Determine the [X, Y] coordinate at the center of the cell enclosing the given text.  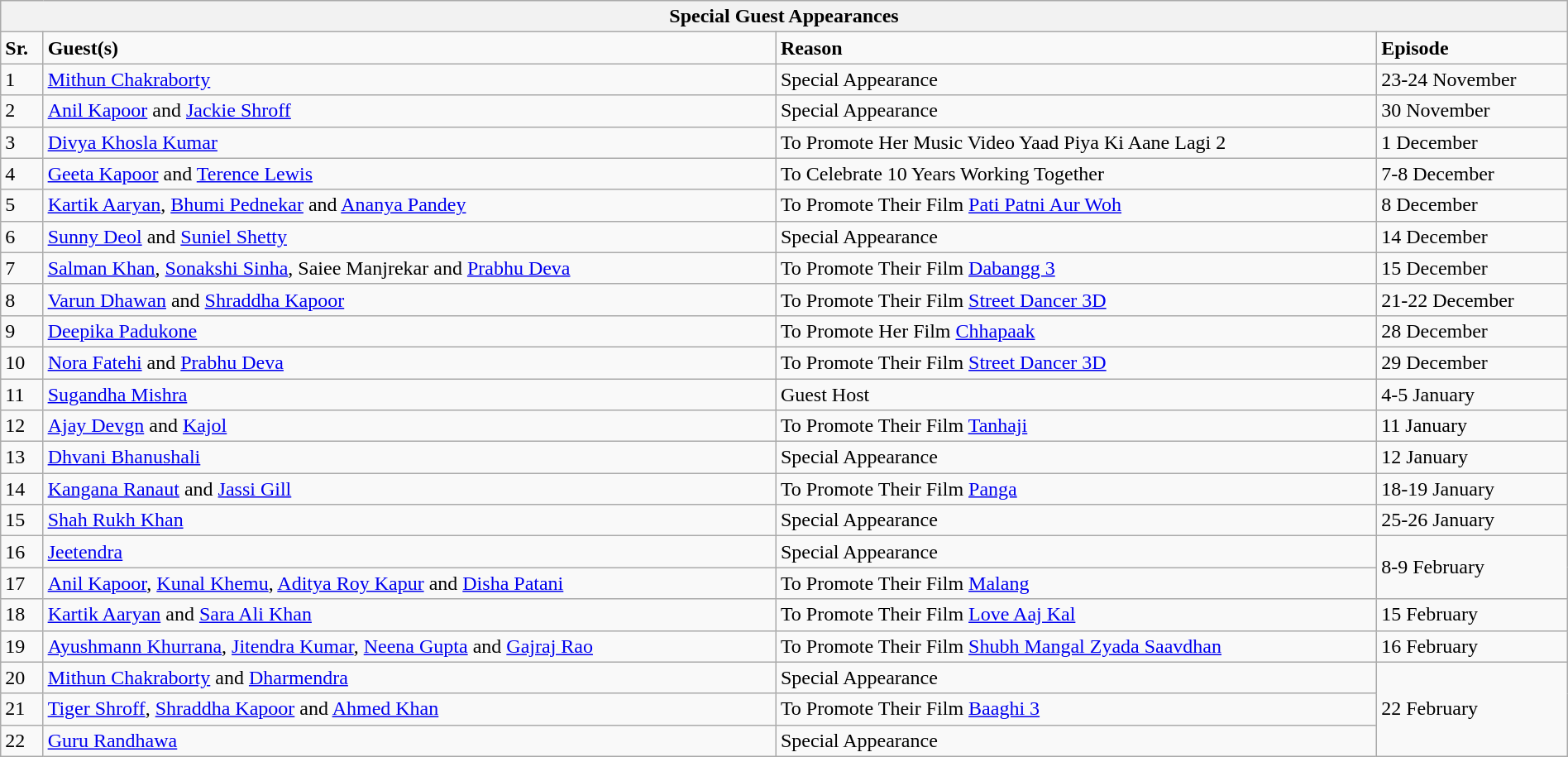
23-24 November [1472, 79]
To Promote Their Film Panga [1076, 489]
17 [22, 583]
Kangana Ranaut and Jassi Gill [409, 489]
4-5 January [1472, 395]
22 February [1472, 709]
Reason [1076, 48]
Ayushmann Khurrana, Jitendra Kumar, Neena Gupta and Gajraj Rao [409, 646]
To Promote Their Film Malang [1076, 583]
Sunny Deol and Suniel Shetty [409, 237]
21-22 December [1472, 299]
16 [22, 552]
12 January [1472, 458]
Anil Kapoor and Jackie Shroff [409, 111]
18 [22, 615]
8 [22, 299]
29 December [1472, 362]
11 January [1472, 426]
9 [22, 331]
22 [22, 740]
Nora Fatehi and Prabhu Deva [409, 362]
7 [22, 268]
6 [22, 237]
7-8 December [1472, 174]
18-19 January [1472, 489]
To Promote Their Film Tanhaji [1076, 426]
14 [22, 489]
16 February [1472, 646]
Salman Khan, Sonakshi Sinha, Saiee Manjrekar and Prabhu Deva [409, 268]
Geeta Kapoor and Terence Lewis [409, 174]
Guru Randhawa [409, 740]
Kartik Aaryan, Bhumi Pednekar and Ananya Pandey [409, 205]
4 [22, 174]
20 [22, 678]
Jeetendra [409, 552]
To Celebrate 10 Years Working Together [1076, 174]
Anil Kapoor, Kunal Khemu, Aditya Roy Kapur and Disha Patani [409, 583]
14 December [1472, 237]
Guest(s) [409, 48]
Sugandha Mishra [409, 395]
25-26 January [1472, 520]
2 [22, 111]
Tiger Shroff, Shraddha Kapoor and Ahmed Khan [409, 709]
Mithun Chakraborty and Dharmendra [409, 678]
21 [22, 709]
Guest Host [1076, 395]
15 [22, 520]
11 [22, 395]
28 December [1472, 331]
5 [22, 205]
15 February [1472, 615]
Kartik Aaryan and Sara Ali Khan [409, 615]
Episode [1472, 48]
12 [22, 426]
Ajay Devgn and Kajol [409, 426]
3 [22, 142]
To Promote Their Film Pati Patni Aur Woh [1076, 205]
Deepika Padukone [409, 331]
To Promote Their Film Dabangg 3 [1076, 268]
30 November [1472, 111]
To Promote Their Film Baaghi 3 [1076, 709]
Varun Dhawan and Shraddha Kapoor [409, 299]
19 [22, 646]
13 [22, 458]
1 [22, 79]
To Promote Her Film Chhapaak [1076, 331]
To Promote Their Film Love Aaj Kal [1076, 615]
8-9 February [1472, 568]
10 [22, 362]
1 December [1472, 142]
Sr. [22, 48]
Dhvani Bhanushali [409, 458]
Special Guest Appearances [784, 17]
To Promote Her Music Video Yaad Piya Ki Aane Lagi 2 [1076, 142]
To Promote Their Film Shubh Mangal Zyada Saavdhan [1076, 646]
Shah Rukh Khan [409, 520]
8 December [1472, 205]
Mithun Chakraborty [409, 79]
Divya Khosla Kumar [409, 142]
15 December [1472, 268]
